Provide the [X, Y] coordinate of the cell's center where the given text is located.  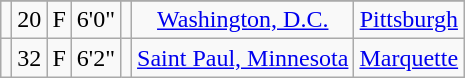
32 [30, 58]
6'2" [96, 58]
6'0" [96, 20]
Pittsburgh [409, 20]
Marquette [409, 58]
20 [30, 20]
Saint Paul, Minnesota [243, 58]
Washington, D.C. [243, 20]
